Scan for the cell matching the given text and deliver its (x, y) coordinate at center. 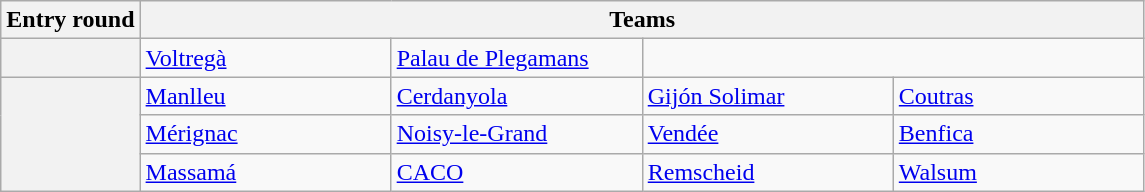
Mérignac (266, 134)
Coutras (1018, 96)
CACO (516, 172)
Manlleu (266, 96)
Gijón Solimar (768, 96)
Cerdanyola (516, 96)
Entry round (70, 20)
Benfica (1018, 134)
Massamá (266, 172)
Remscheid (768, 172)
Walsum (1018, 172)
Noisy-le-Grand (516, 134)
Teams (642, 20)
Vendée (768, 134)
Voltregà (266, 58)
Palau de Plegamans (516, 58)
